Return the (X, Y) coordinate for the center point of the cell that contains the specified text.  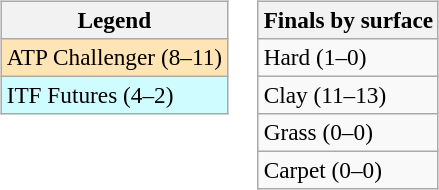
Grass (0–0) (348, 133)
Hard (1–0) (348, 57)
Carpet (0–0) (348, 171)
ATP Challenger (8–11) (114, 57)
Finals by surface (348, 20)
Legend (114, 20)
ITF Futures (4–2) (114, 95)
Clay (11–13) (348, 95)
